Determine the (X, Y) coordinate at the center of the cell enclosing the given text.  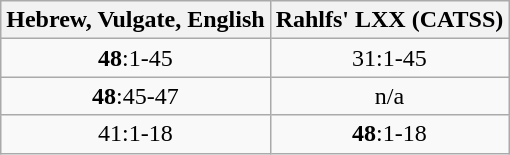
48:1-45 (136, 58)
48:1-18 (390, 134)
48:45-47 (136, 96)
41:1-18 (136, 134)
n/a (390, 96)
31:1-45 (390, 58)
Rahlfs' LXX (CATSS) (390, 20)
Hebrew, Vulgate, English (136, 20)
